Return the (X, Y) coordinate for the center point of the cell that contains the specified text.  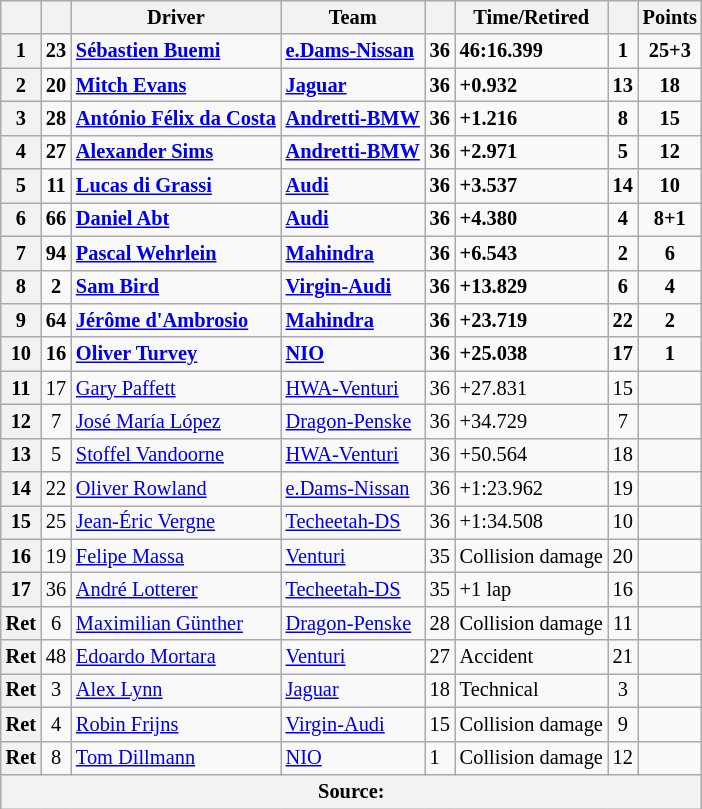
+1:23.962 (532, 489)
+2.971 (532, 152)
Tom Dillmann (176, 758)
94 (56, 253)
25+3 (670, 51)
Driver (176, 17)
66 (56, 219)
Mitch Evans (176, 85)
Daniel Abt (176, 219)
Time/Retired (532, 17)
+6.543 (532, 253)
46:16.399 (532, 51)
Sam Bird (176, 287)
Pascal Wehrlein (176, 253)
Lucas di Grassi (176, 186)
Technical (532, 690)
André Lotterer (176, 589)
+4.380 (532, 219)
Felipe Massa (176, 556)
48 (56, 657)
+50.564 (532, 455)
23 (56, 51)
Maximilian Günther (176, 623)
Accident (532, 657)
Jérôme d'Ambrosio (176, 320)
Oliver Turvey (176, 354)
António Félix da Costa (176, 118)
+1.216 (532, 118)
Oliver Rowland (176, 489)
+34.729 (532, 421)
64 (56, 320)
Stoffel Vandoorne (176, 455)
Team (353, 17)
+1 lap (532, 589)
Points (670, 17)
Edoardo Mortara (176, 657)
Gary Paffett (176, 388)
25 (56, 522)
+13.829 (532, 287)
José María López (176, 421)
+3.537 (532, 186)
Alexander Sims (176, 152)
+0.932 (532, 85)
Sébastien Buemi (176, 51)
Source: (352, 791)
Robin Frijns (176, 724)
Alex Lynn (176, 690)
+23.719 (532, 320)
Jean-Éric Vergne (176, 522)
+25.038 (532, 354)
+27.831 (532, 388)
8+1 (670, 219)
21 (623, 657)
+1:34.508 (532, 522)
